For the text-containing cell, return its midpoint in (x, y) coordinate format. 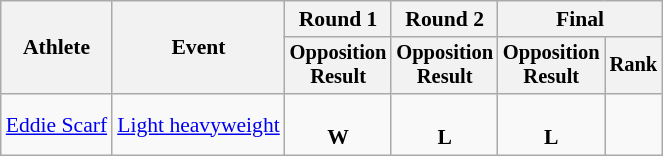
Rank (634, 66)
Light heavyweight (198, 124)
W (338, 124)
Round 1 (338, 19)
Final (580, 19)
Event (198, 48)
Eddie Scarf (56, 124)
Round 2 (444, 19)
Athlete (56, 48)
